Return [x, y] of the center of cell containing provided text 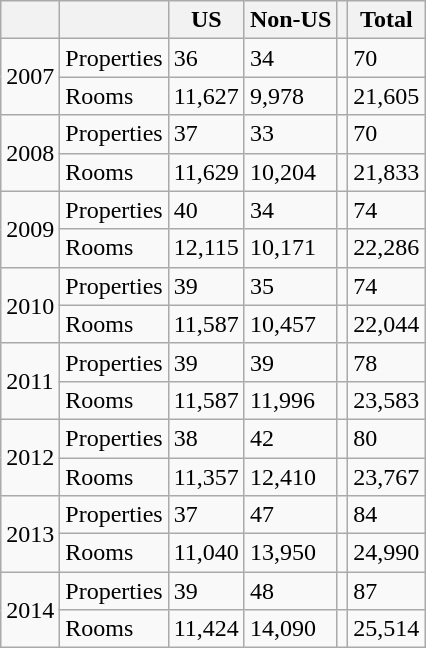
14,090 [290, 629]
10,204 [290, 172]
23,583 [386, 400]
2012 [30, 457]
13,950 [290, 553]
21,605 [386, 96]
Non-US [290, 20]
11,357 [206, 477]
2009 [30, 229]
78 [386, 362]
80 [386, 438]
10,171 [290, 248]
36 [206, 58]
23,767 [386, 477]
33 [290, 134]
2008 [30, 153]
87 [386, 591]
42 [290, 438]
47 [290, 515]
12,115 [206, 248]
11,627 [206, 96]
11,040 [206, 553]
48 [290, 591]
35 [290, 286]
12,410 [290, 477]
2011 [30, 381]
Total [386, 20]
38 [206, 438]
22,286 [386, 248]
11,629 [206, 172]
84 [386, 515]
2013 [30, 534]
2007 [30, 77]
11,424 [206, 629]
US [206, 20]
22,044 [386, 324]
2014 [30, 610]
2010 [30, 305]
10,457 [290, 324]
21,833 [386, 172]
40 [206, 210]
9,978 [290, 96]
11,996 [290, 400]
25,514 [386, 629]
24,990 [386, 553]
